Return the [x, y] coordinate for the center point of the cell that contains the specified text.  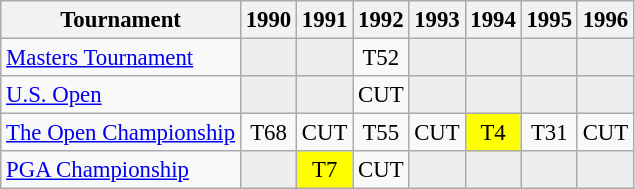
The Open Championship [121, 133]
1992 [381, 20]
T31 [549, 133]
T55 [381, 133]
1994 [493, 20]
Masters Tournament [121, 58]
T4 [493, 133]
PGA Championship [121, 170]
T68 [268, 133]
U.S. Open [121, 95]
1993 [437, 20]
1991 [325, 20]
1990 [268, 20]
T52 [381, 58]
1995 [549, 20]
Tournament [121, 20]
T7 [325, 170]
1996 [605, 20]
